Provide the [X, Y] coordinate of the cell's center where the given text is located.  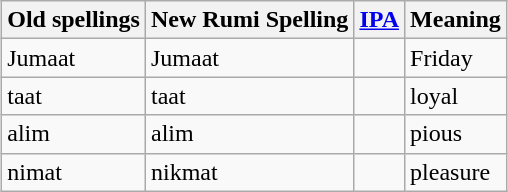
nimat [74, 172]
Old spellings [74, 20]
loyal [456, 96]
Meaning [456, 20]
nikmat [249, 172]
pleasure [456, 172]
pious [456, 134]
IPA [380, 20]
Friday [456, 58]
New Rumi Spelling [249, 20]
